Determine the [X, Y] coordinate at the center of the cell enclosing the given text.  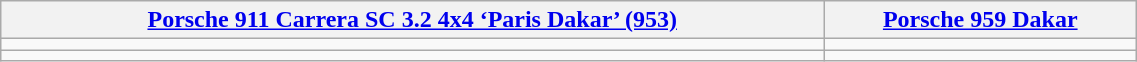
Porsche 911 Carrera SC 3.2 4x4 ‘Paris Dakar’ (953) [412, 20]
Porsche 959 Dakar [980, 20]
